Extract the [x, y] coordinate from the center of the cell holding the provided text.  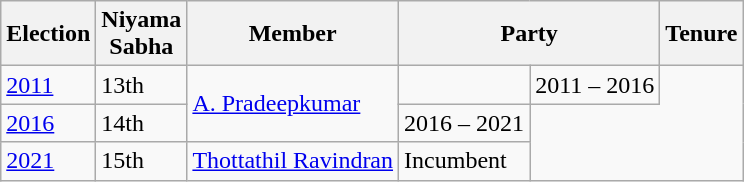
Member [293, 34]
NiyamaSabha [142, 34]
2021 [48, 161]
A. Pradeepkumar [293, 104]
Thottathil Ravindran [293, 161]
Incumbent [464, 161]
15th [142, 161]
Election [48, 34]
2016 [48, 123]
13th [142, 85]
Tenure [702, 34]
2016 – 2021 [464, 123]
2011 – 2016 [595, 85]
14th [142, 123]
2011 [48, 85]
Party [530, 34]
